Detect which cell encompasses the target text, then output its (X, Y) center coordinate. 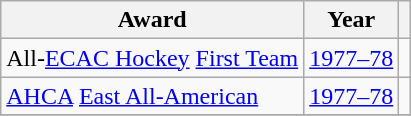
Year (352, 20)
All-ECAC Hockey First Team (152, 58)
Award (152, 20)
AHCA East All-American (152, 96)
